Output the [x, y] coordinate of the center of the cell containing the given text.  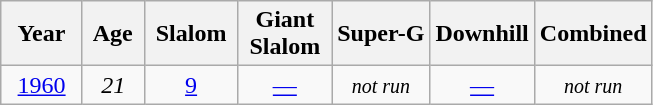
Slalom [191, 34]
Downhill [482, 34]
9 [191, 85]
Age [113, 34]
Super-G [381, 34]
Combined [593, 34]
Year [42, 34]
Giant Slalom [285, 34]
21 [113, 85]
1960 [42, 85]
